Scan for the cell matching the given text and deliver its (X, Y) coordinate at center. 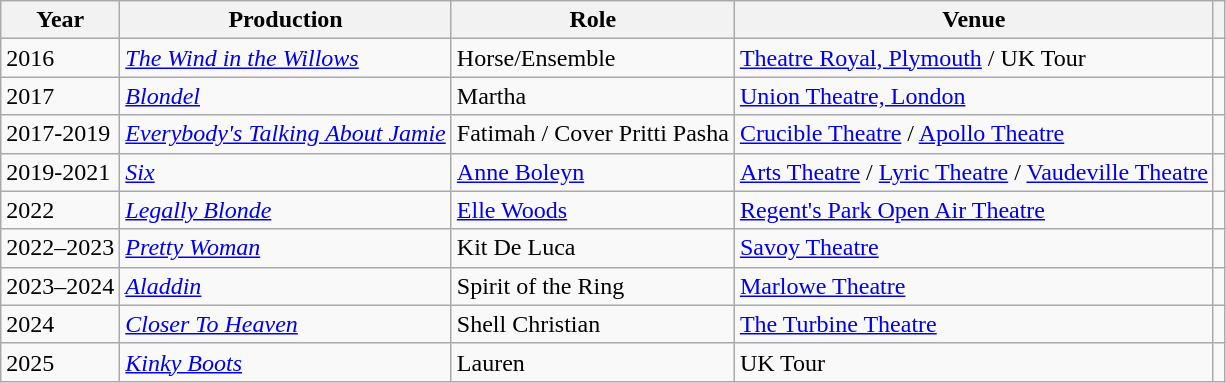
2023–2024 (60, 286)
Lauren (592, 362)
Spirit of the Ring (592, 286)
The Turbine Theatre (974, 324)
Horse/Ensemble (592, 58)
Crucible Theatre / Apollo Theatre (974, 134)
Aladdin (286, 286)
Regent's Park Open Air Theatre (974, 210)
Six (286, 172)
2017-2019 (60, 134)
Venue (974, 20)
Blondel (286, 96)
2022 (60, 210)
The Wind in the Willows (286, 58)
Shell Christian (592, 324)
Pretty Woman (286, 248)
Union Theatre, London (974, 96)
Arts Theatre / Lyric Theatre / Vaudeville Theatre (974, 172)
UK Tour (974, 362)
2017 (60, 96)
Legally Blonde (286, 210)
Kit De Luca (592, 248)
Closer To Heaven (286, 324)
Anne Boleyn (592, 172)
Everybody's Talking About Jamie (286, 134)
Role (592, 20)
2024 (60, 324)
2019-2021 (60, 172)
Savoy Theatre (974, 248)
Kinky Boots (286, 362)
Martha (592, 96)
Year (60, 20)
2022–2023 (60, 248)
Production (286, 20)
Theatre Royal, Plymouth / UK Tour (974, 58)
2025 (60, 362)
2016 (60, 58)
Marlowe Theatre (974, 286)
Fatimah / Cover Pritti Pasha (592, 134)
Elle Woods (592, 210)
